Find where the given text appears and provide that cell's center as (x, y) coordinate. 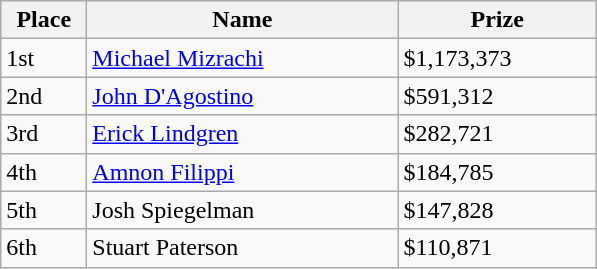
2nd (44, 96)
1st (44, 58)
Josh Spiegelman (242, 210)
6th (44, 248)
$1,173,373 (498, 58)
John D'Agostino (242, 96)
Name (242, 20)
5th (44, 210)
$184,785 (498, 172)
$147,828 (498, 210)
Erick Lindgren (242, 134)
3rd (44, 134)
$110,871 (498, 248)
$282,721 (498, 134)
$591,312 (498, 96)
4th (44, 172)
Michael Mizrachi (242, 58)
Amnon Filippi (242, 172)
Prize (498, 20)
Place (44, 20)
Stuart Paterson (242, 248)
